Provide the (x, y) coordinate of the cell's center where the given text is located.  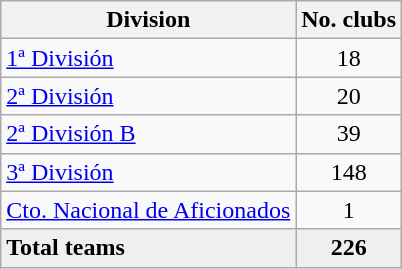
39 (349, 134)
Cto. Nacional de Aficionados (148, 210)
20 (349, 96)
226 (349, 248)
18 (349, 58)
No. clubs (349, 20)
1 (349, 210)
2ª División B (148, 134)
2ª División (148, 96)
1ª División (148, 58)
3ª División (148, 172)
148 (349, 172)
Division (148, 20)
Total teams (148, 248)
